Return the (x, y) coordinate for the center point of the cell that contains the specified text.  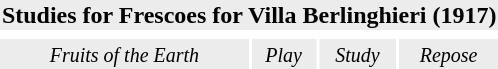
Play (284, 54)
Fruits of the Earth (124, 54)
Study (358, 54)
Repose (448, 54)
Studies for Frescoes for Villa Berlinghieri (1917) (249, 15)
